Return the (X, Y) coordinate for the center point of the cell that contains the specified text.  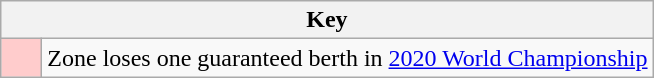
Zone loses one guaranteed berth in 2020 World Championship (348, 58)
Key (327, 20)
